Capture the cell that displays the provided text and extract its [x, y] central coordinate. 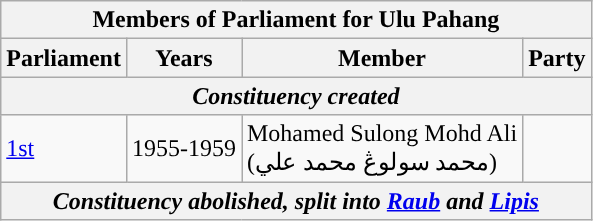
Member [382, 58]
Mohamed Sulong Mohd Ali (محمد سولوڠ محمد علي) [382, 148]
1st [64, 148]
Constituency abolished, split into Raub and Lipis [296, 201]
1955-1959 [184, 148]
Parliament [64, 58]
Constituency created [296, 96]
Members of Parliament for Ulu Pahang [296, 20]
Party [557, 58]
Years [184, 58]
